From the cell containing the given text, extract its center point as (x, y) coordinate. 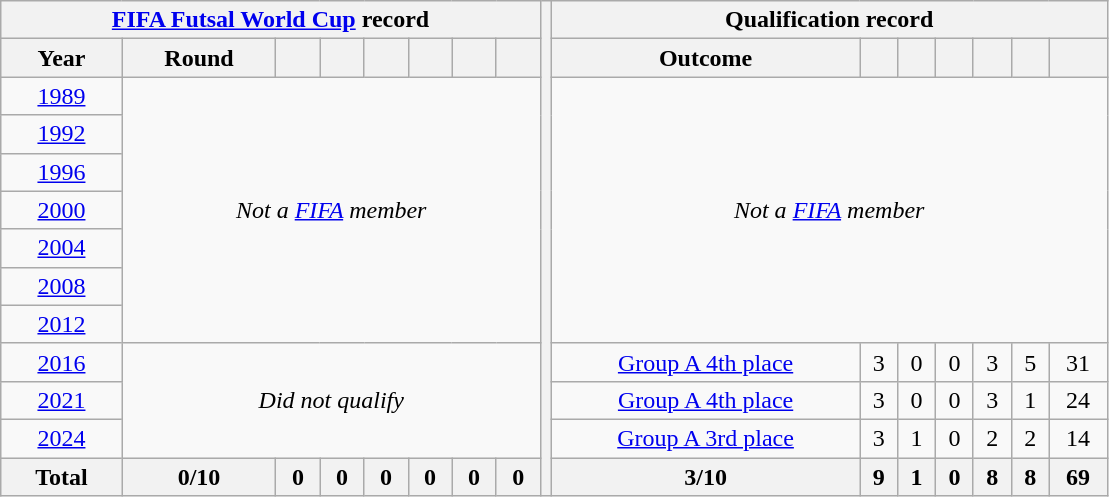
31 (1078, 362)
1992 (62, 134)
14 (1078, 438)
69 (1078, 477)
2024 (62, 438)
2012 (62, 324)
2000 (62, 210)
Did not qualify (331, 400)
Qualification record (829, 20)
24 (1078, 400)
2004 (62, 248)
9 (879, 477)
1996 (62, 172)
Round (199, 58)
2021 (62, 400)
Total (62, 477)
FIFA Futsal World Cup record (271, 20)
0/10 (199, 477)
2016 (62, 362)
1989 (62, 96)
3/10 (705, 477)
2008 (62, 286)
Group A 3rd place (705, 438)
5 (1030, 362)
Outcome (705, 58)
Year (62, 58)
